Find where the given text appears and provide that cell's center as [x, y] coordinate. 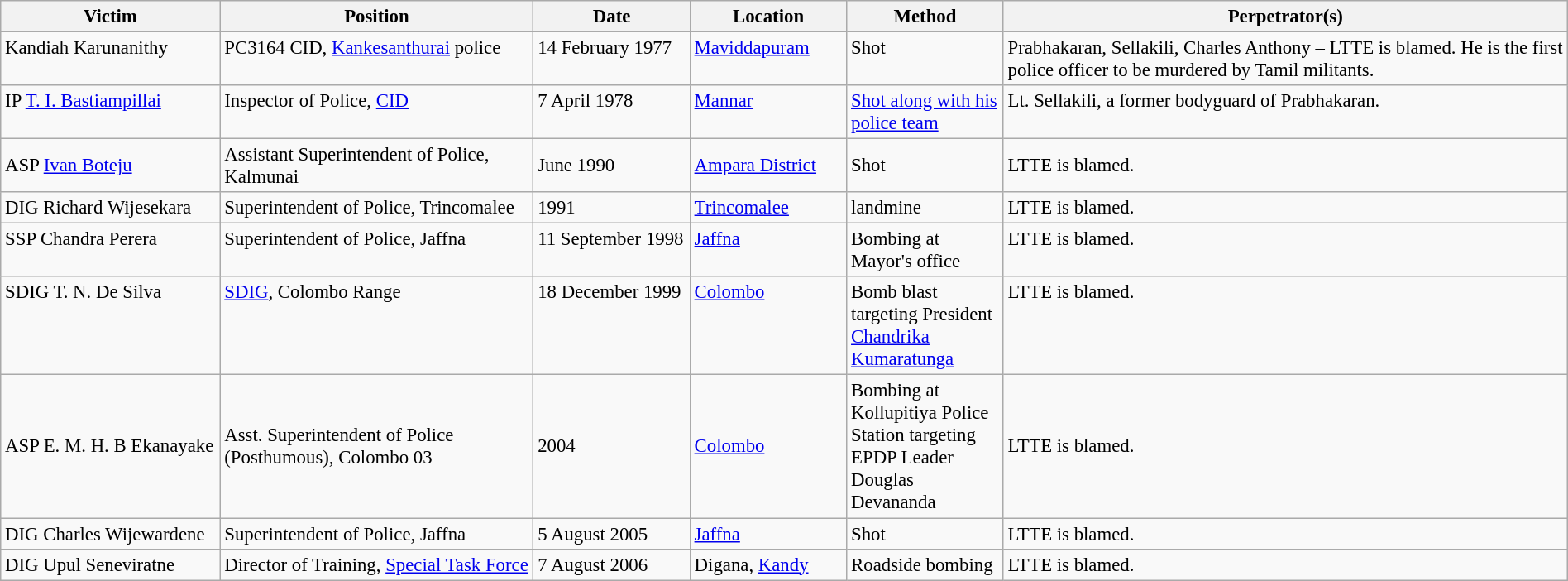
Maviddapuram [767, 60]
Bombing at Kollupitiya Police Station targeting EPDP Leader Douglas Devananda [925, 447]
Mannar [767, 113]
Position [377, 17]
18 December 1999 [612, 326]
Shot along with his police team [925, 113]
Method [925, 17]
11 September 1998 [612, 250]
2004 [612, 447]
Perpetrator(s) [1285, 17]
SDIG, Colombo Range [377, 326]
Date [612, 17]
Lt. Sellakili, a former bodyguard of Prabhakaran. [1285, 113]
SSP Chandra Perera [111, 250]
ASP E. M. H. B Ekanayake [111, 447]
Roadside bombing [925, 564]
Location [767, 17]
DIG Richard Wijesekara [111, 208]
Digana, Kandy [767, 564]
Superintendent of Police, Trincomalee [377, 208]
June 1990 [612, 166]
Ampara District [767, 166]
Assistant Superintendent of Police, Kalmunai [377, 166]
Inspector of Police, CID [377, 113]
14 February 1977 [612, 60]
Asst. Superintendent of Police (Posthumous), Colombo 03 [377, 447]
Bombing at Mayor's office [925, 250]
Director of Training, Special Task Force [377, 564]
7 April 1978 [612, 113]
Trincomalee [767, 208]
DIG Charles Wijewardene [111, 534]
Prabhakaran, Sellakili, Charles Anthony – LTTE is blamed. He is the first police officer to be murdered by Tamil militants. [1285, 60]
1991 [612, 208]
PC3164 CID, Kankesanthurai police [377, 60]
DIG Upul Seneviratne [111, 564]
Kandiah Karunanithy [111, 60]
Bomb blast targeting President Chandrika Kumaratunga [925, 326]
5 August 2005 [612, 534]
IP T. I. Bastiampillai [111, 113]
7 August 2006 [612, 564]
ASP Ivan Boteju [111, 166]
landmine [925, 208]
Victim [111, 17]
SDIG T. N. De Silva [111, 326]
